Pinpoint the cell where the given text exists, returning its [X, Y] midpoint coordinate. 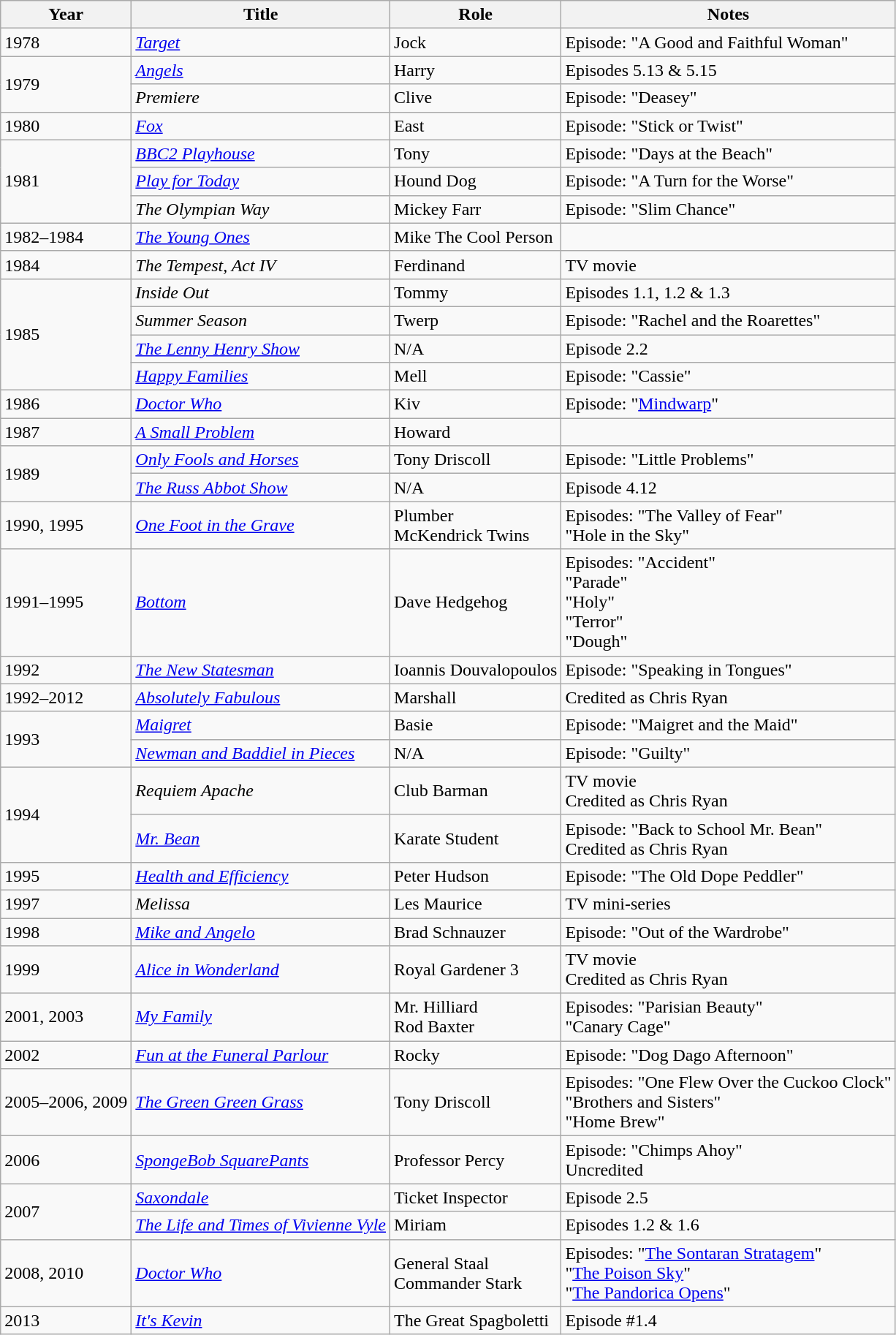
Episodes 1.2 & 1.6 [728, 1225]
Episodes 5.13 & 5.15 [728, 70]
2013 [66, 1320]
Only Fools and Horses [261, 460]
Hound Dog [476, 181]
1995 [66, 876]
Episode: "Rachel and the Roarettes" [728, 320]
Episode 2.5 [728, 1198]
Episode: "Stick or Twist" [728, 126]
Episode: "Maigret and the Maid" [728, 725]
Saxondale [261, 1198]
Maigret [261, 725]
The Young Ones [261, 237]
2005–2006, 2009 [66, 1103]
1994 [66, 814]
Title [261, 15]
2001, 2003 [66, 1018]
Target [261, 42]
2007 [66, 1211]
Notes [728, 15]
Episode: "Days at the Beach" [728, 154]
BBC2 Playhouse [261, 154]
Royal Gardener 3 [476, 969]
Fox [261, 126]
1987 [66, 432]
Play for Today [261, 181]
Mr. HilliardRod Baxter [476, 1018]
Professor Percy [476, 1160]
A Small Problem [261, 432]
Absolutely Fabulous [261, 697]
2008, 2010 [66, 1273]
Summer Season [261, 320]
Jock [476, 42]
Twerp [476, 320]
Rocky [476, 1055]
Episode: "Mindwarp" [728, 404]
PlumberMcKendrick Twins [476, 525]
SpongeBob SquarePants [261, 1160]
Episode 4.12 [728, 488]
Happy Families [261, 377]
The Tempest, Act IV [261, 265]
Ticket Inspector [476, 1198]
2002 [66, 1055]
Clive [476, 98]
Role [476, 15]
1980 [66, 126]
The Olympian Way [261, 209]
Dave Hedgehog [476, 602]
One Foot in the Grave [261, 525]
1984 [66, 265]
Miriam [476, 1225]
Brad Schnauzer [476, 932]
1992 [66, 670]
Howard [476, 432]
1986 [66, 404]
The Life and Times of Vivienne Vyle [261, 1225]
Episode: "Speaking in Tongues" [728, 670]
Episode: "A Good and Faithful Woman" [728, 42]
Mr. Bean [261, 838]
Kiv [476, 404]
Les Maurice [476, 904]
Mike The Cool Person [476, 237]
1999 [66, 969]
Episode: "Slim Chance" [728, 209]
Episode #1.4 [728, 1320]
Episode: "Guilty" [728, 753]
The Great Spagboletti [476, 1320]
1978 [66, 42]
My Family [261, 1018]
Peter Hudson [476, 876]
1991–1995 [66, 602]
Episode: "Cassie" [728, 377]
Basie [476, 725]
East [476, 126]
Health and Efficiency [261, 876]
1993 [66, 739]
Requiem Apache [261, 791]
1982–1984 [66, 237]
1998 [66, 932]
Tommy [476, 292]
Episode: "Dog Dago Afternoon" [728, 1055]
Episode: "The Old Dope Peddler" [728, 876]
Fun at the Funeral Parlour [261, 1055]
Mell [476, 377]
Episodes: "Parisian Beauty""Canary Cage" [728, 1018]
Credited as Chris Ryan [728, 697]
Bottom [261, 602]
The New Statesman [261, 670]
Episode: "Deasey" [728, 98]
Episode: "Out of the Wardrobe" [728, 932]
Mickey Farr [476, 209]
General StaalCommander Stark [476, 1273]
Karate Student [476, 838]
Newman and Baddiel in Pieces [261, 753]
Episode 2.2 [728, 349]
1989 [66, 474]
Episodes 1.1, 1.2 & 1.3 [728, 292]
Ferdinand [476, 265]
Alice in Wonderland [261, 969]
TV mini-series [728, 904]
Episode: "Chimps Ahoy"Uncredited [728, 1160]
Episodes: "The Sontaran Stratagem""The Poison Sky""The Pandorica Opens" [728, 1273]
TV movie [728, 265]
It's Kevin [261, 1320]
The Russ Abbot Show [261, 488]
Marshall [476, 697]
The Green Green Grass [261, 1103]
Angels [261, 70]
Episodes: "The Valley of Fear""Hole in the Sky" [728, 525]
2006 [66, 1160]
Melissa [261, 904]
Episode: "A Turn for the Worse" [728, 181]
The Lenny Henry Show [261, 349]
Inside Out [261, 292]
Ioannis Douvalopoulos [476, 670]
Mike and Angelo [261, 932]
Episode: "Little Problems" [728, 460]
Episodes: "One Flew Over the Cuckoo Clock""Brothers and Sisters""Home Brew" [728, 1103]
Episodes: "Accident""Parade""Holy""Terror""Dough" [728, 602]
1997 [66, 904]
1979 [66, 84]
1981 [66, 181]
1985 [66, 334]
Tony [476, 154]
Year [66, 15]
Episode: "Back to School Mr. Bean"Credited as Chris Ryan [728, 838]
Premiere [261, 98]
Harry [476, 70]
1990, 1995 [66, 525]
Club Barman [476, 791]
1992–2012 [66, 697]
